Return [X, Y] of the center of cell containing provided text 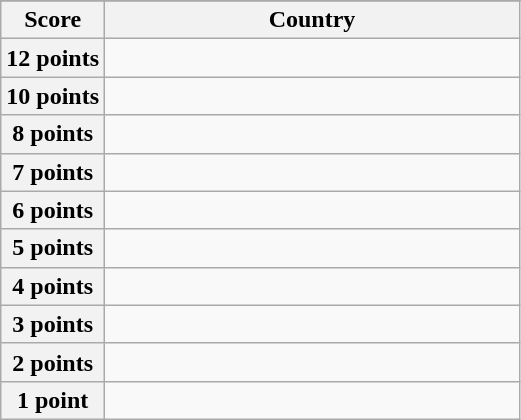
7 points [53, 172]
Score [53, 20]
8 points [53, 134]
10 points [53, 96]
1 point [53, 400]
Country [312, 20]
2 points [53, 362]
12 points [53, 58]
5 points [53, 248]
4 points [53, 286]
6 points [53, 210]
3 points [53, 324]
